Extract the [X, Y] coordinate from the center of the cell holding the provided text.  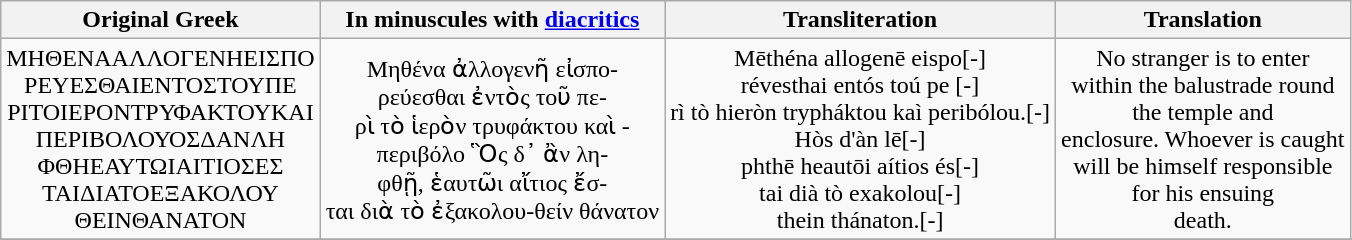
Translation [1204, 20]
Original Greek [160, 20]
ΜΗΘΕΝΑΑΛΛΟΓΕΝΗΕΙΣΠΟΡΕΥΕΣΘΑΙΕΝΤΟΣΤΟΥΠΕΡΙΤΟΙΕΡΟΝΤΡΥΦΑΚΤΟΥΚΑΙΠΕΡΙΒΟΛΟΥΟΣΔΑΝΛΗΦΘΗΕΑΥΤΩΙΑΙΤΙΟΣΕΣΤΑΙΔΙΑΤΟΕΞΑΚΟΛΟΥΘΕΙΝΘΑΝΑΤΟΝ [160, 139]
Μηθένα ἀλλογενῆ εἰσπο-ρεύεσθαι ἐντὸς τοῦ πε-ρὶ τὸ ἱερὸν τρυφάκτου καὶ -περιβόλο Ὃς δ᾽ ἂν λη-φθῇ, ἑαυτῶι αἴτιος ἔσ-ται διὰ τὸ ἐξακολου-θείν θάνατον [492, 139]
No stranger is to enterwithin the balustrade roundthe temple andenclosure. Whoever is caughtwill be himself responsiblefor his ensuingdeath. [1204, 139]
In minuscules with diacritics [492, 20]
Transliteration [860, 20]
